Return (X, Y) of the center of cell containing provided text 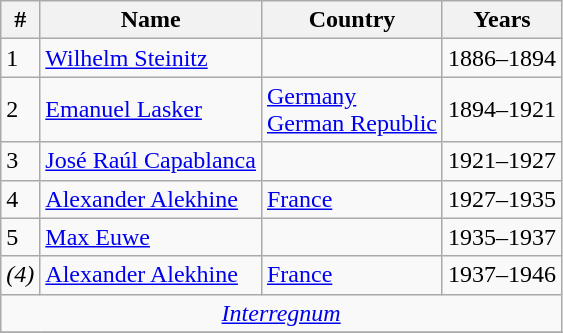
Germany German Republic (352, 110)
1894–1921 (502, 110)
1886–1894 (502, 58)
Emanuel Lasker (151, 110)
1 (20, 58)
1927–1935 (502, 199)
José Raúl Capablanca (151, 161)
1937–1946 (502, 275)
Interregnum (282, 313)
# (20, 20)
(4) (20, 275)
Wilhelm Steinitz (151, 58)
Max Euwe (151, 237)
1935–1937 (502, 237)
3 (20, 161)
4 (20, 199)
1921–1927 (502, 161)
2 (20, 110)
Name (151, 20)
Years (502, 20)
5 (20, 237)
Country (352, 20)
